Provide the (x, y) coordinate of the cell's center where the given text is located.  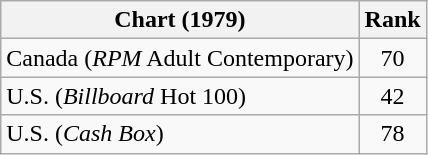
U.S. (Billboard Hot 100) (180, 96)
78 (392, 134)
70 (392, 58)
42 (392, 96)
Chart (1979) (180, 20)
U.S. (Cash Box) (180, 134)
Canada (RPM Adult Contemporary) (180, 58)
Rank (392, 20)
